Find where the given text appears and provide that cell's center as (x, y) coordinate. 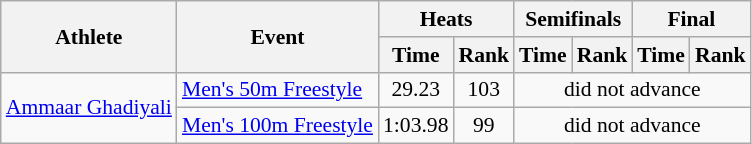
99 (484, 126)
Final (691, 19)
Heats (446, 19)
Ammaar Ghadiyali (89, 108)
Men's 50m Freestyle (278, 90)
29.23 (416, 90)
Semifinals (573, 19)
1:03.98 (416, 126)
103 (484, 90)
Event (278, 36)
Men's 100m Freestyle (278, 126)
Athlete (89, 36)
